Return the (X, Y) coordinate for the center point of the cell that contains the specified text.  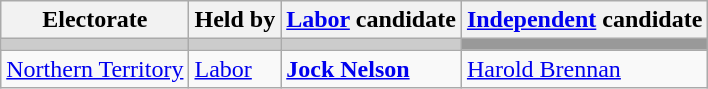
Electorate (95, 20)
Labor (235, 69)
Jock Nelson (372, 69)
Independent candidate (584, 20)
Harold Brennan (584, 69)
Northern Territory (95, 69)
Held by (235, 20)
Labor candidate (372, 20)
